Pinpoint the cell where the given text exists, returning its (x, y) midpoint coordinate. 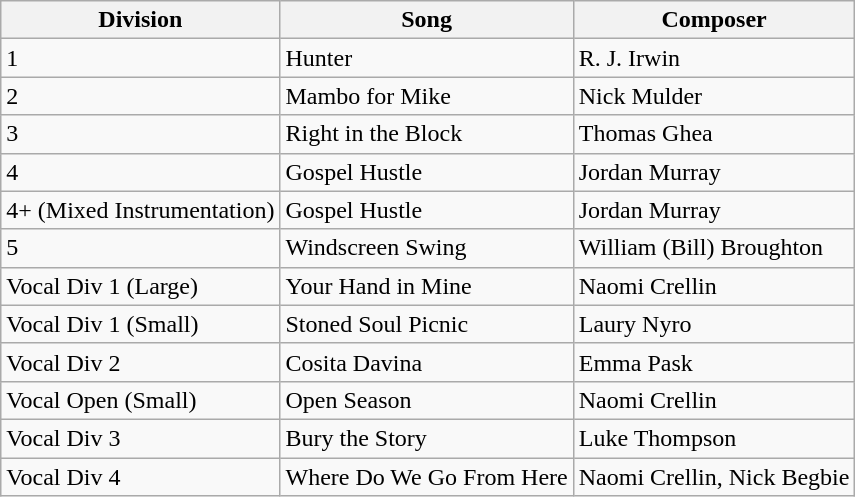
Naomi Crellin, Nick Begbie (714, 477)
William (Bill) Broughton (714, 248)
Laury Nyro (714, 324)
Vocal Div 4 (140, 477)
Luke Thompson (714, 438)
1 (140, 58)
Mambo for Mike (426, 96)
Thomas Ghea (714, 134)
Vocal Div 1 (Small) (140, 324)
5 (140, 248)
Hunter (426, 58)
Division (140, 20)
4 (140, 172)
Your Hand in Mine (426, 286)
Composer (714, 20)
Vocal Open (Small) (140, 400)
Windscreen Swing (426, 248)
4+ (Mixed Instrumentation) (140, 210)
Emma Pask (714, 362)
Open Season (426, 400)
Where Do We Go From Here (426, 477)
R. J. Irwin (714, 58)
3 (140, 134)
Cosita Davina (426, 362)
Bury the Story (426, 438)
Vocal Div 3 (140, 438)
Stoned Soul Picnic (426, 324)
Song (426, 20)
Nick Mulder (714, 96)
Vocal Div 2 (140, 362)
Vocal Div 1 (Large) (140, 286)
Right in the Block (426, 134)
2 (140, 96)
